Capture the cell that displays the provided text and extract its [x, y] central coordinate. 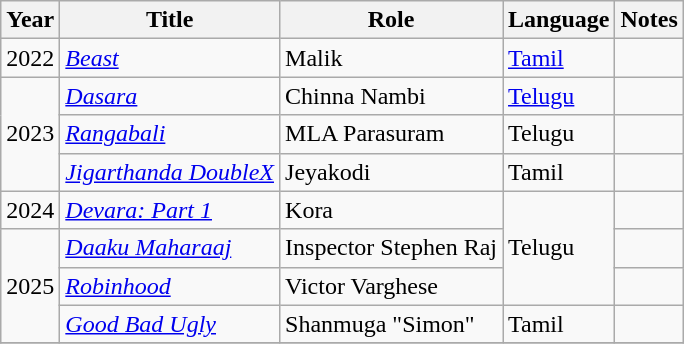
2025 [30, 286]
Role [392, 20]
Beast [170, 58]
Notes [649, 20]
Year [30, 20]
Devara: Part 1 [170, 210]
Good Bad Ugly [170, 324]
Jeyakodi [392, 172]
Jigarthanda DoubleX [170, 172]
Robinhood [170, 286]
Kora [392, 210]
Dasara [170, 96]
2023 [30, 134]
Shanmuga "Simon" [392, 324]
Chinna Nambi [392, 96]
MLA Parasuram [392, 134]
2024 [30, 210]
Inspector Stephen Raj [392, 248]
Language [559, 20]
Daaku Maharaaj [170, 248]
Victor Varghese [392, 286]
Title [170, 20]
Malik [392, 58]
2022 [30, 58]
Rangabali [170, 134]
